For the text-containing cell, return its midpoint in (X, Y) coordinate format. 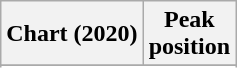
Peak position (189, 34)
Chart (2020) (72, 34)
